Locate the cell with the specified text and output its [X, Y] center coordinate. 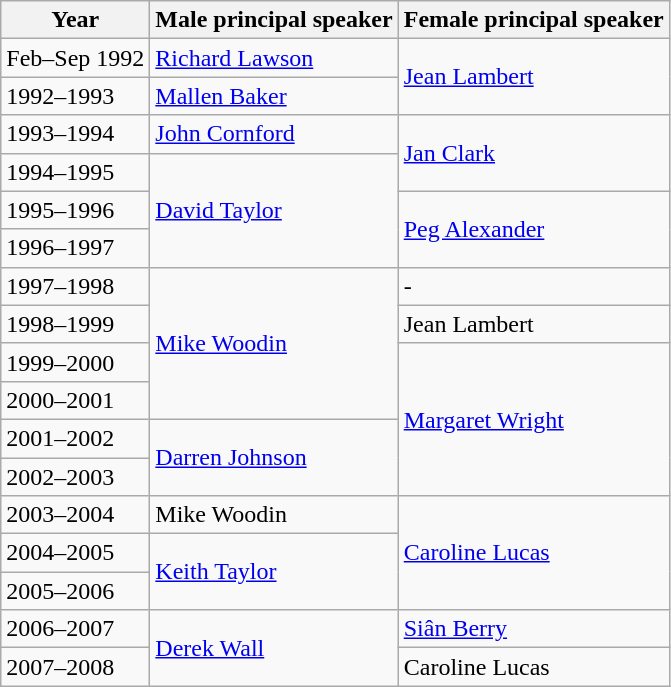
Feb–Sep 1992 [76, 58]
1995–1996 [76, 210]
2000–2001 [76, 400]
1997–1998 [76, 286]
1992–1993 [76, 96]
Mallen Baker [274, 96]
- [534, 286]
1998–1999 [76, 324]
1993–1994 [76, 134]
Peg Alexander [534, 229]
2004–2005 [76, 553]
2005–2006 [76, 591]
Jan Clark [534, 153]
Keith Taylor [274, 572]
Female principal speaker [534, 20]
Richard Lawson [274, 58]
Siân Berry [534, 629]
2002–2003 [76, 477]
2007–2008 [76, 667]
Margaret Wright [534, 419]
2001–2002 [76, 438]
Derek Wall [274, 648]
Year [76, 20]
1999–2000 [76, 362]
David Taylor [274, 210]
2003–2004 [76, 515]
1994–1995 [76, 172]
2006–2007 [76, 629]
John Cornford [274, 134]
Darren Johnson [274, 457]
Male principal speaker [274, 20]
1996–1997 [76, 248]
